Search for the cell housing the specified text and yield its [x, y] center coordinate. 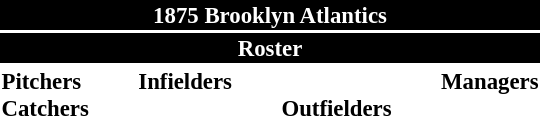
1875 Brooklyn Atlantics [270, 15]
Roster [270, 48]
